Search for the cell housing the specified text and yield its (x, y) center coordinate. 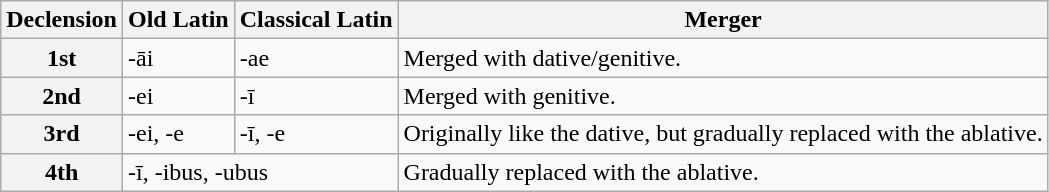
2nd (62, 96)
Merged with dative/genitive. (723, 58)
Declension (62, 20)
-āi (178, 58)
-ī, -e (316, 134)
3rd (62, 134)
Classical Latin (316, 20)
-ei, -e (178, 134)
Gradually replaced with the ablative. (723, 172)
-ei (178, 96)
Originally like the dative, but gradually replaced with the ablative. (723, 134)
4th (62, 172)
1st (62, 58)
Old Latin (178, 20)
-ae (316, 58)
Merger (723, 20)
Merged with genitive. (723, 96)
-ī, -ibus, -ubus (260, 172)
-ī (316, 96)
